Return the (X, Y) coordinate for the center point of the cell that contains the specified text.  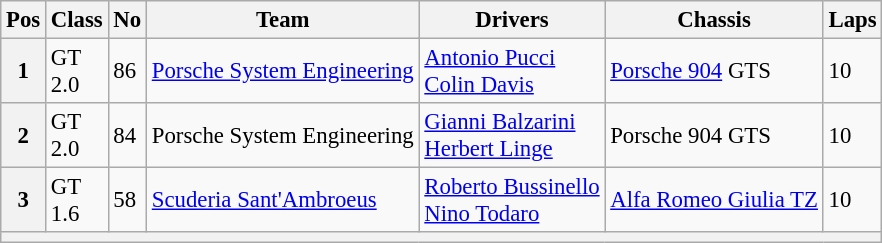
58 (127, 200)
Laps (852, 20)
Alfa Romeo Giulia TZ (714, 200)
No (127, 20)
Pos (24, 20)
Team (282, 20)
Class (78, 20)
Chassis (714, 20)
Roberto Bussinello Nino Todaro (512, 200)
Gianni Balzarini Herbert Linge (512, 136)
Drivers (512, 20)
2 (24, 136)
1 (24, 72)
84 (127, 136)
86 (127, 72)
GT1.6 (78, 200)
Scuderia Sant'Ambroeus (282, 200)
Antonio Pucci Colin Davis (512, 72)
3 (24, 200)
